Capture the cell that displays the provided text and extract its [x, y] central coordinate. 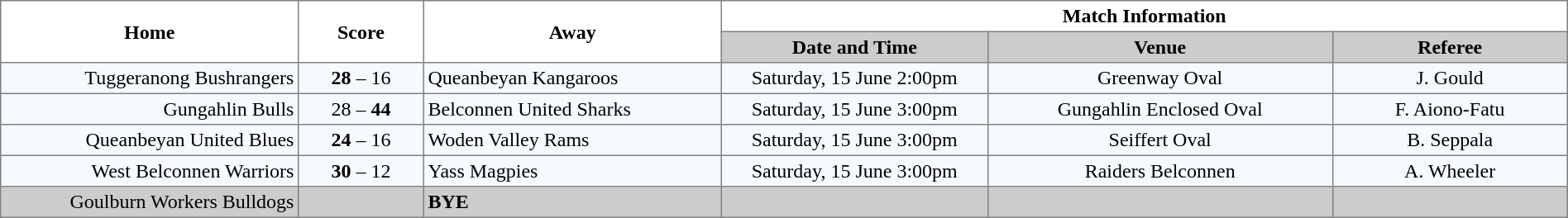
B. Seppala [1450, 140]
F. Aiono-Fatu [1450, 109]
A. Wheeler [1450, 171]
Yass Magpies [572, 171]
Gungahlin Bulls [150, 109]
Home [150, 31]
28 – 16 [361, 78]
24 – 16 [361, 140]
J. Gould [1450, 78]
Referee [1450, 47]
Match Information [1145, 17]
Belconnen United Sharks [572, 109]
BYE [572, 202]
Tuggeranong Bushrangers [150, 78]
Queanbeyan United Blues [150, 140]
Seiffert Oval [1159, 140]
28 – 44 [361, 109]
Gungahlin Enclosed Oval [1159, 109]
Raiders Belconnen [1159, 171]
Woden Valley Rams [572, 140]
West Belconnen Warriors [150, 171]
Venue [1159, 47]
Greenway Oval [1159, 78]
Queanbeyan Kangaroos [572, 78]
Away [572, 31]
Saturday, 15 June 2:00pm [854, 78]
30 – 12 [361, 171]
Score [361, 31]
Goulburn Workers Bulldogs [150, 202]
Date and Time [854, 47]
